Provide the (x, y) coordinate of the cell's center where the given text is located.  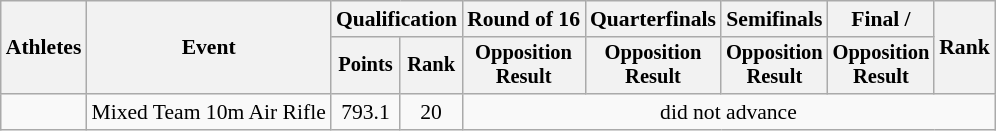
Mixed Team 10m Air Rifle (208, 112)
793.1 (366, 112)
Round of 16 (524, 19)
Points (366, 66)
Athletes (44, 48)
Qualification (396, 19)
did not advance (728, 112)
Semifinals (774, 19)
20 (431, 112)
Event (208, 48)
Quarterfinals (653, 19)
Final / (882, 19)
